Determine the (X, Y) coordinate at the center of the cell enclosing the given text.  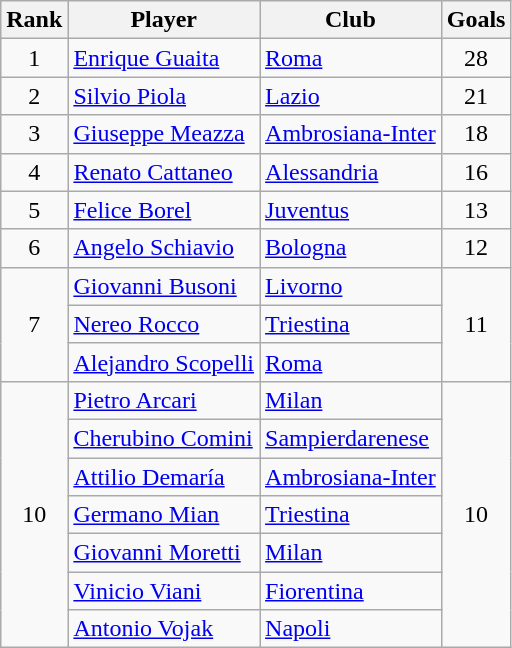
Felice Borel (164, 210)
Rank (34, 20)
Giovanni Moretti (164, 553)
Player (164, 20)
11 (476, 324)
Antonio Vojak (164, 629)
Bologna (351, 248)
Cherubino Comini (164, 438)
Juventus (351, 210)
2 (34, 96)
7 (34, 324)
Renato Cattaneo (164, 172)
6 (34, 248)
Vinicio Viani (164, 591)
18 (476, 134)
Livorno (351, 286)
13 (476, 210)
1 (34, 58)
Pietro Arcari (164, 400)
Fiorentina (351, 591)
Attilio Demaría (164, 477)
Napoli (351, 629)
Giuseppe Meazza (164, 134)
28 (476, 58)
Goals (476, 20)
Germano Mian (164, 515)
Sampierdarenese (351, 438)
Enrique Guaita (164, 58)
Nereo Rocco (164, 324)
12 (476, 248)
3 (34, 134)
Giovanni Busoni (164, 286)
Angelo Schiavio (164, 248)
Lazio (351, 96)
Alejandro Scopelli (164, 362)
16 (476, 172)
21 (476, 96)
Silvio Piola (164, 96)
Club (351, 20)
5 (34, 210)
Alessandria (351, 172)
4 (34, 172)
